Return (X, Y) of the center of cell containing provided text 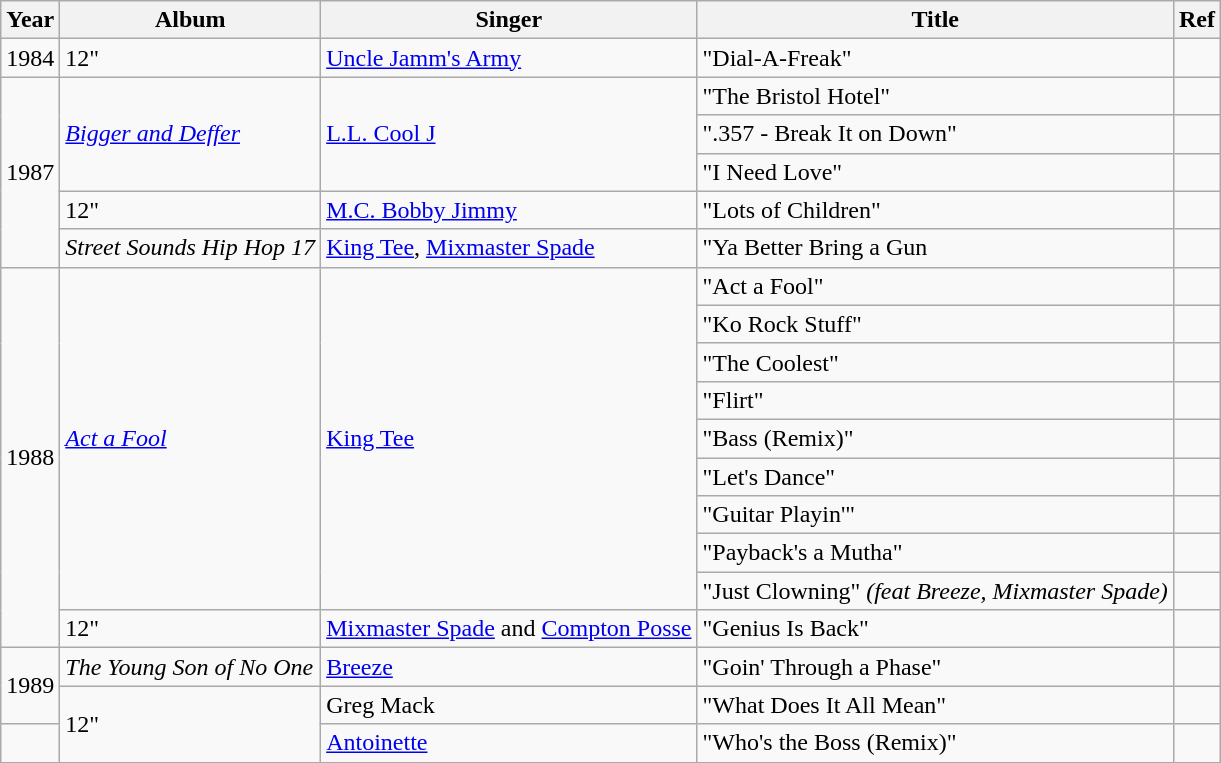
"Payback's a Mutha" (935, 553)
Singer (509, 20)
"Act a Fool" (935, 286)
"The Coolest" (935, 362)
Greg Mack (509, 705)
"Who's the Boss (Remix)" (935, 743)
Bigger and Deffer (190, 134)
1987 (30, 172)
"Bass (Remix)" (935, 438)
"I Need Love" (935, 172)
King Tee, Mixmaster Spade (509, 248)
1989 (30, 686)
"Ya Better Bring a Gun (935, 248)
"Guitar Playin'" (935, 515)
L.L. Cool J (509, 134)
The Young Son of No One (190, 667)
Title (935, 20)
"Just Clowning" (feat Breeze, Mixmaster Spade) (935, 591)
Breeze (509, 667)
"Ko Rock Stuff" (935, 324)
Ref (1196, 20)
Street Sounds Hip Hop 17 (190, 248)
Mixmaster Spade and Compton Posse (509, 629)
"Goin' Through a Phase" (935, 667)
"Let's Dance" (935, 477)
1984 (30, 58)
"What Does It All Mean" (935, 705)
Uncle Jamm's Army (509, 58)
"The Bristol Hotel" (935, 96)
Antoinette (509, 743)
"Flirt" (935, 400)
".357 - Break It on Down" (935, 134)
M.C. Bobby Jimmy (509, 210)
"Lots of Children" (935, 210)
"Dial-A-Freak" (935, 58)
"Genius Is Back" (935, 629)
Year (30, 20)
Album (190, 20)
King Tee (509, 438)
Act a Fool (190, 438)
1988 (30, 458)
